Determine the (x, y) coordinate at the center of the cell enclosing the given text.  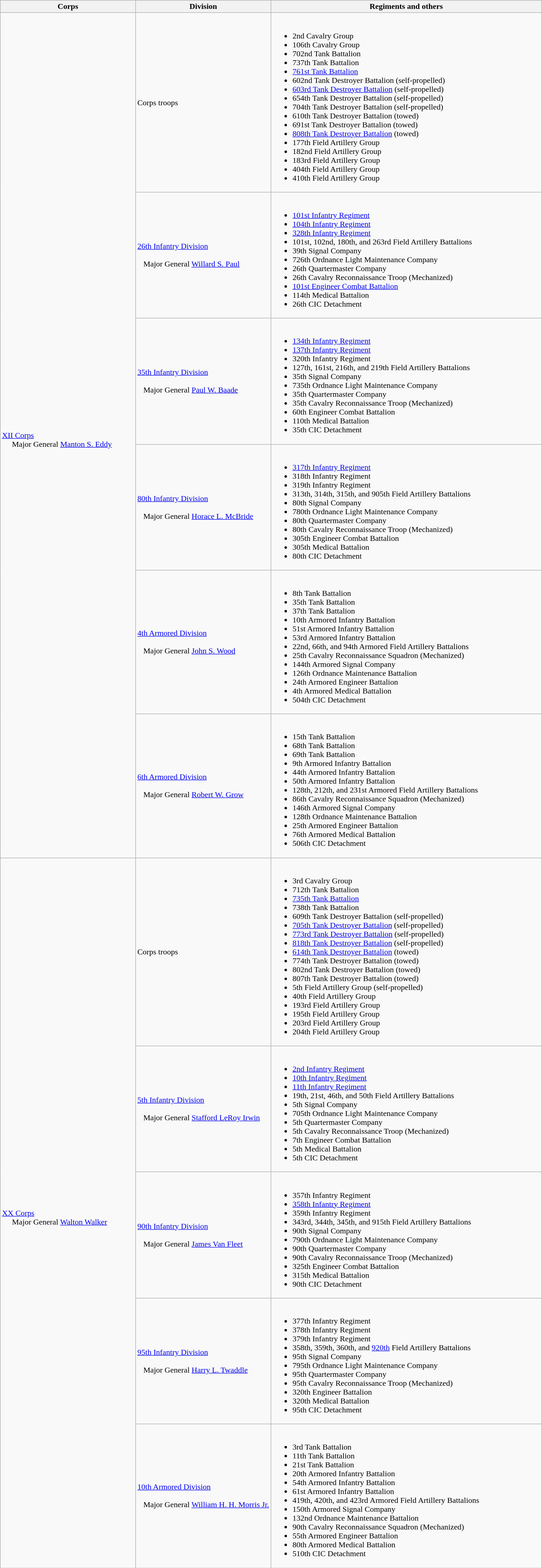
10th Armored Division Major General William H. H. Morris Jr. (203, 1496)
90th Infantry Division Major General James Van Fleet (203, 1235)
XII Corps Major General Manton S. Eddy (68, 435)
Corps (68, 7)
95th Infantry Division Major General Harry L. Twaddle (203, 1361)
Regiments and others (406, 7)
Division (203, 7)
5th Infantry Division Major General Stafford LeRoy Irwin (203, 1109)
26th Infantry Division Major General Willard S. Paul (203, 255)
80th Infantry Division Major General Horace L. McBride (203, 507)
35th Infantry Division Major General Paul W. Baade (203, 381)
XX Corps Major General Walton Walker (68, 1213)
6th Armored Division Major General Robert W. Grow (203, 786)
4th Armored Division Major General John S. Wood (203, 642)
